Determine the [x, y] coordinate at the center of the cell enclosing the given text.  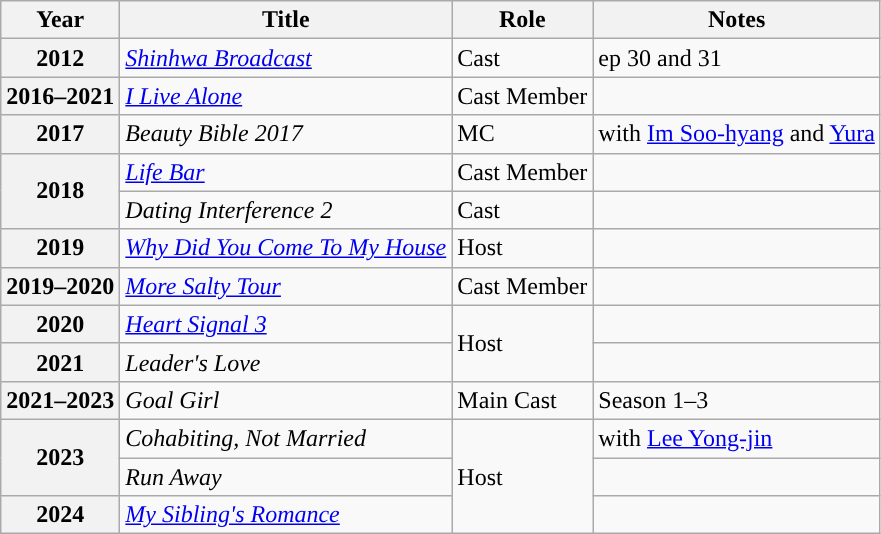
2021 [60, 362]
Shinhwa Broadcast [286, 58]
Notes [737, 20]
Goal Girl [286, 400]
Title [286, 20]
Leader's Love [286, 362]
Heart Signal 3 [286, 324]
2016–2021 [60, 96]
Main Cast [522, 400]
Dating Interference 2 [286, 210]
Beauty Bible 2017 [286, 134]
I Live Alone [286, 96]
2023 [60, 457]
2019 [60, 248]
with Lee Yong-jin [737, 438]
Why Did You Come To My House [286, 248]
Role [522, 20]
2020 [60, 324]
Season 1–3 [737, 400]
My Sibling's Romance [286, 515]
Life Bar [286, 172]
ep 30 and 31 [737, 58]
Year [60, 20]
More Salty Tour [286, 286]
2019–2020 [60, 286]
2021–2023 [60, 400]
2018 [60, 191]
2012 [60, 58]
Run Away [286, 477]
2017 [60, 134]
Cohabiting, Not Married [286, 438]
2024 [60, 515]
MC [522, 134]
with Im Soo-hyang and Yura [737, 134]
